Determine the (X, Y) coordinate at the center of the cell enclosing the given text.  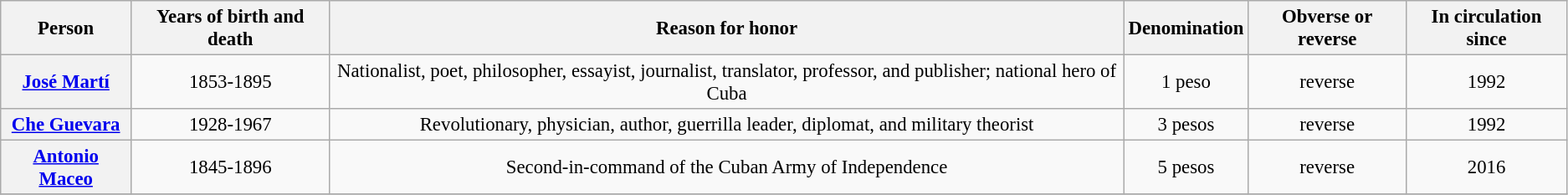
Che Guevara (66, 125)
Nationalist, poet, philosopher, essayist, journalist, translator, professor, and publisher; national hero of Cuba (726, 82)
Second-in-command of the Cuban Army of Independence (726, 167)
1853-1895 (231, 82)
José Martí (66, 82)
Denomination (1186, 28)
1928-1967 (231, 125)
Antonio Maceo (66, 167)
Reason for honor (726, 28)
In circulation since (1487, 28)
2016 (1487, 167)
Revolutionary, physician, author, guerrilla leader, diplomat, and military theorist (726, 125)
5 pesos (1186, 167)
Person (66, 28)
1845-1896 (231, 167)
3 pesos (1186, 125)
Years of birth and death (231, 28)
1 peso (1186, 82)
Obverse or reverse (1327, 28)
